Extract the [x, y] coordinate from the center of the cell holding the provided text.  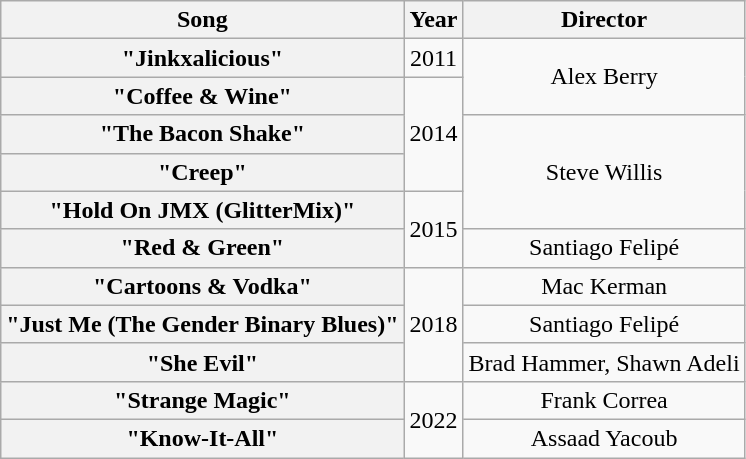
"Red & Green" [202, 248]
2018 [434, 324]
2015 [434, 229]
Assaad Yacoub [604, 438]
"Coffee & Wine" [202, 96]
Steve Willis [604, 172]
Alex Berry [604, 77]
"Know-It-All" [202, 438]
"She Evil" [202, 362]
"Jinkxalicious" [202, 58]
Brad Hammer, Shawn Adeli [604, 362]
"Creep" [202, 172]
Song [202, 20]
Mac Kerman [604, 286]
2011 [434, 58]
2014 [434, 134]
"Hold On JMX (GlitterMix)" [202, 210]
2022 [434, 419]
"Just Me (The Gender Binary Blues)" [202, 324]
"The Bacon Shake" [202, 134]
"Cartoons & Vodka" [202, 286]
Year [434, 20]
Director [604, 20]
"Strange Magic" [202, 400]
Frank Correa [604, 400]
